Locate the cell with the specified text and output its [X, Y] center coordinate. 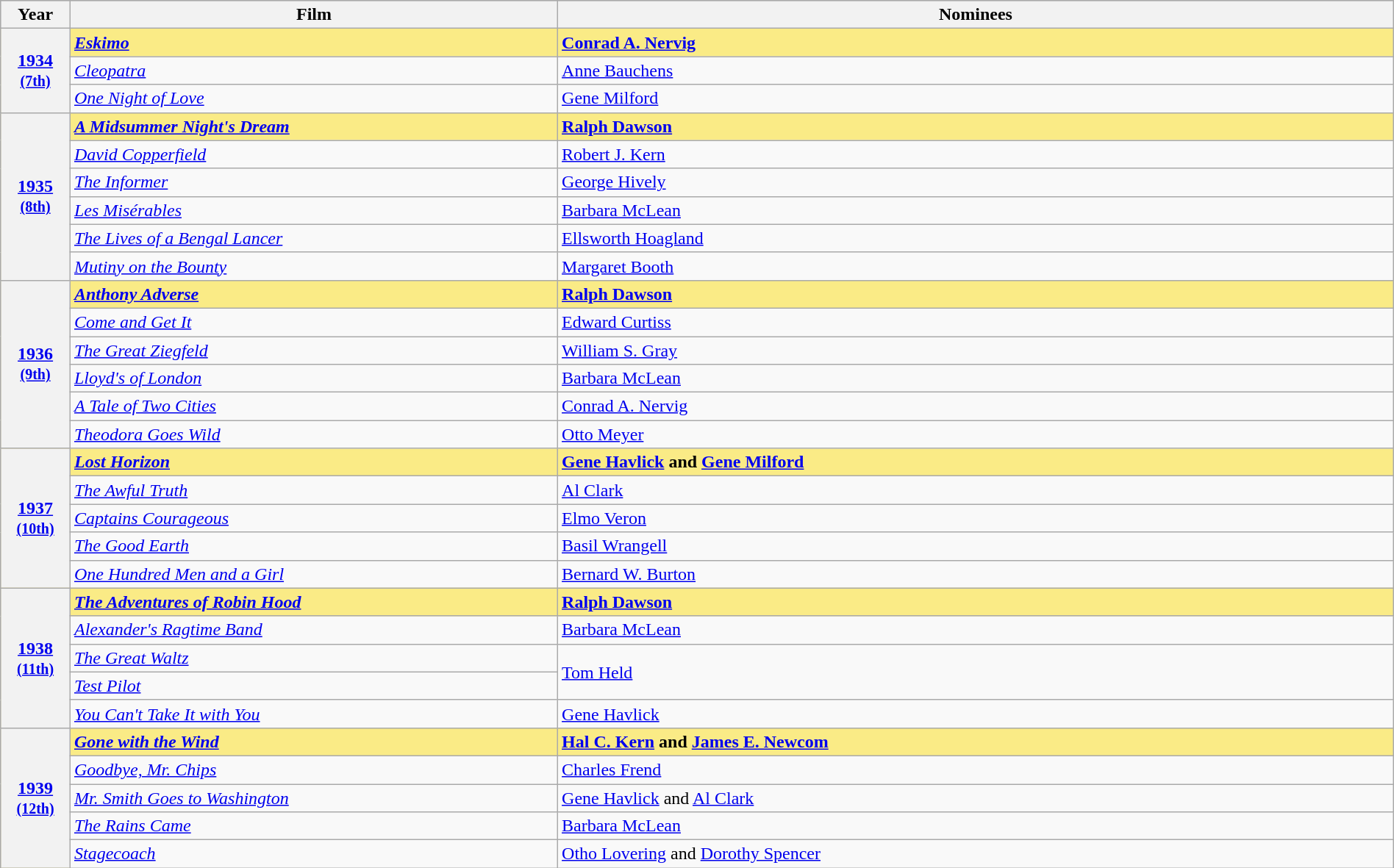
Cleopatra [313, 71]
Tom Held [976, 672]
Goodbye, Mr. Chips [313, 770]
Film [313, 15]
Captains Courageous [313, 518]
Mr. Smith Goes to Washington [313, 797]
Ellsworth Hoagland [976, 238]
One Hundred Men and a Girl [313, 574]
Gene Havlick [976, 714]
Test Pilot [313, 686]
Nominees [976, 15]
Hal C. Kern and James E. Newcom [976, 742]
Year [35, 15]
Anthony Adverse [313, 294]
Edward Curtiss [976, 322]
Eskimo [313, 43]
1934(7th) [35, 71]
The Awful Truth [313, 490]
Gone with the Wind [313, 742]
A Midsummer Night's Dream [313, 126]
Gene Milford [976, 98]
The Good Earth [313, 546]
Gene Havlick and Al Clark [976, 797]
1935(8th) [35, 196]
Mutiny on the Bounty [313, 266]
George Hively [976, 182]
A Tale of Two Cities [313, 406]
Margaret Booth [976, 266]
1936(9th) [35, 364]
Bernard W. Burton [976, 574]
Otho Lovering and Dorothy Spencer [976, 854]
Come and Get It [313, 322]
Gene Havlick and Gene Milford [976, 462]
Charles Frend [976, 770]
Basil Wrangell [976, 546]
The Informer [313, 182]
The Adventures of Robin Hood [313, 602]
Otto Meyer [976, 434]
Robert J. Kern [976, 154]
Anne Bauchens [976, 71]
The Rains Came [313, 826]
1938(11th) [35, 658]
Lloyd's of London [313, 379]
The Lives of a Bengal Lancer [313, 238]
Al Clark [976, 490]
The Great Ziegfeld [313, 351]
Les Misérables [313, 210]
Lost Horizon [313, 462]
William S. Gray [976, 351]
One Night of Love [313, 98]
1937(10th) [35, 518]
Alexander's Ragtime Band [313, 630]
David Copperfield [313, 154]
The Great Waltz [313, 658]
Elmo Veron [976, 518]
Stagecoach [313, 854]
Theodora Goes Wild [313, 434]
You Can't Take It with You [313, 714]
1939(12th) [35, 797]
